Determine the (x, y) coordinate at the center of the cell enclosing the given text.  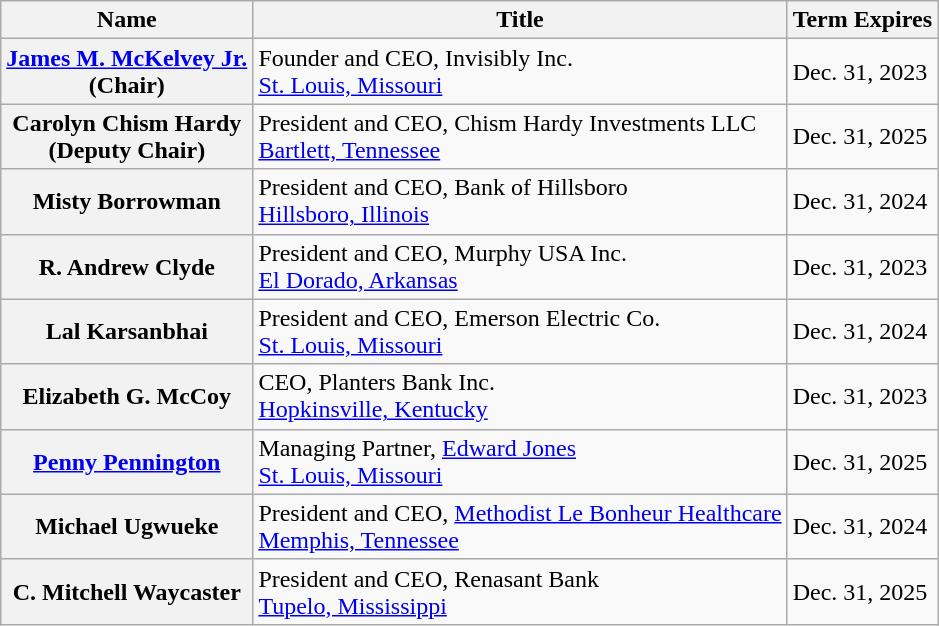
President and CEO, Chism Hardy Investments LLCBartlett, Tennessee (520, 136)
President and CEO, Renasant BankTupelo, Mississippi (520, 592)
Misty Borrowman (127, 202)
President and CEO, Methodist Le Bonheur HealthcareMemphis, Tennessee (520, 526)
Founder and CEO, Invisibly Inc.St. Louis, Missouri (520, 72)
President and CEO, Bank of HillsboroHillsboro, Illinois (520, 202)
Term Expires (862, 20)
Michael Ugwueke (127, 526)
Carolyn Chism Hardy(Deputy Chair) (127, 136)
Elizabeth G. McCoy (127, 396)
C. Mitchell Waycaster (127, 592)
Title (520, 20)
R. Andrew Clyde (127, 266)
Penny Pennington (127, 462)
James M. McKelvey Jr.(Chair) (127, 72)
Managing Partner, Edward JonesSt. Louis, Missouri (520, 462)
Lal Karsanbhai (127, 332)
Name (127, 20)
CEO, Planters Bank Inc.Hopkinsville, Kentucky (520, 396)
President and CEO, Emerson Electric Co. St. Louis, Missouri (520, 332)
President and CEO, Murphy USA Inc.El Dorado, Arkansas (520, 266)
